Detect which cell encompasses the target text, then output its [X, Y] center coordinate. 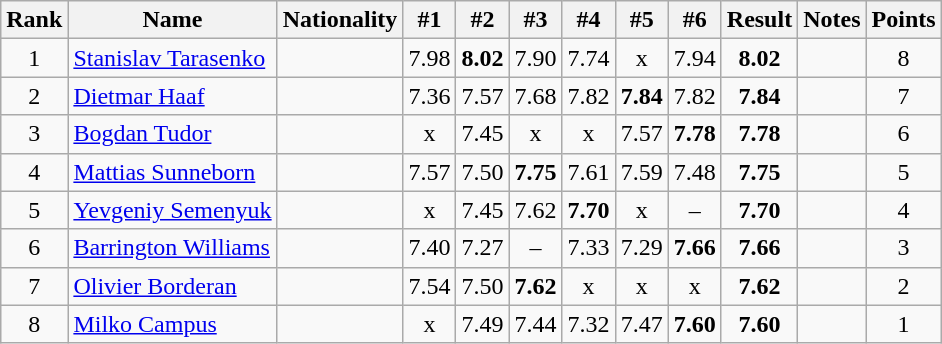
#2 [482, 20]
Points [904, 20]
Notes [832, 20]
Nationality [340, 20]
7.49 [482, 324]
7.68 [536, 96]
Milko Campus [172, 324]
#1 [430, 20]
7.40 [430, 248]
#5 [642, 20]
Mattias Sunneborn [172, 172]
Rank [34, 20]
7.33 [588, 248]
7.27 [482, 248]
#6 [694, 20]
7.48 [694, 172]
Barrington Williams [172, 248]
Dietmar Haaf [172, 96]
Result [759, 20]
7.74 [588, 58]
7.54 [430, 286]
7.29 [642, 248]
#3 [536, 20]
Olivier Borderan [172, 286]
7.47 [642, 324]
Stanislav Tarasenko [172, 58]
Bogdan Tudor [172, 134]
Name [172, 20]
7.61 [588, 172]
7.90 [536, 58]
#4 [588, 20]
7.94 [694, 58]
7.36 [430, 96]
7.44 [536, 324]
Yevgeniy Semenyuk [172, 210]
7.59 [642, 172]
7.32 [588, 324]
7.98 [430, 58]
